Determine the [x, y] coordinate at the center of the cell enclosing the given text.  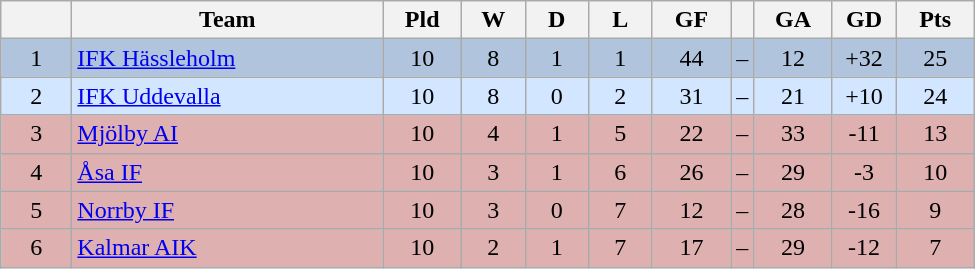
-16 [864, 210]
GA [794, 20]
Norrby IF [228, 210]
GD [864, 20]
17 [692, 248]
D [557, 20]
21 [794, 96]
31 [692, 96]
+32 [864, 58]
33 [794, 134]
-12 [864, 248]
IFK Uddevalla [228, 96]
Pts [936, 20]
IFK Hässleholm [228, 58]
L [621, 20]
9 [936, 210]
Kalmar AIK [228, 248]
22 [692, 134]
28 [794, 210]
Pld [422, 20]
26 [692, 172]
13 [936, 134]
24 [936, 96]
-3 [864, 172]
GF [692, 20]
Team [228, 20]
Mjölby AI [228, 134]
44 [692, 58]
25 [936, 58]
+10 [864, 96]
Åsa IF [228, 172]
-11 [864, 134]
W [493, 20]
